Return [x, y] of the center of cell containing provided text 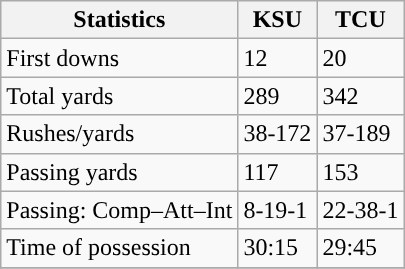
First downs [120, 58]
30:15 [278, 248]
37-189 [360, 134]
20 [360, 58]
153 [360, 172]
KSU [278, 20]
Passing yards [120, 172]
12 [278, 58]
8-19-1 [278, 210]
117 [278, 172]
342 [360, 96]
Rushes/yards [120, 134]
22-38-1 [360, 210]
TCU [360, 20]
Total yards [120, 96]
Time of possession [120, 248]
29:45 [360, 248]
38-172 [278, 134]
Passing: Comp–Att–Int [120, 210]
289 [278, 96]
Statistics [120, 20]
